For the text-containing cell, return its midpoint in (X, Y) coordinate format. 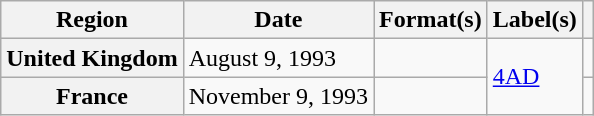
Date (278, 20)
August 9, 1993 (278, 58)
United Kingdom (92, 58)
4AD (534, 77)
Region (92, 20)
France (92, 96)
November 9, 1993 (278, 96)
Label(s) (534, 20)
Format(s) (431, 20)
